Pinpoint the cell where the given text exists, returning its (X, Y) midpoint coordinate. 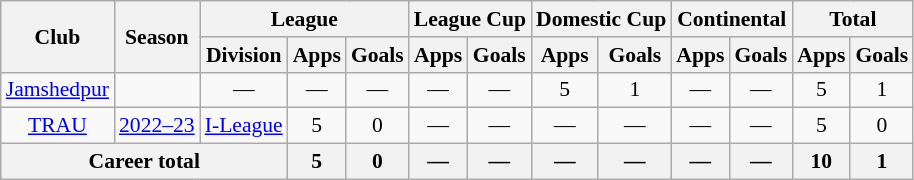
Continental (732, 19)
I-League (244, 126)
Division (244, 55)
League (304, 19)
Domestic Cup (601, 19)
10 (821, 162)
Club (58, 36)
Career total (144, 162)
2022–23 (157, 126)
League Cup (470, 19)
Season (157, 36)
Total (852, 19)
Jamshedpur (58, 90)
TRAU (58, 126)
